Locate the cell with the specified text and output its (x, y) center coordinate. 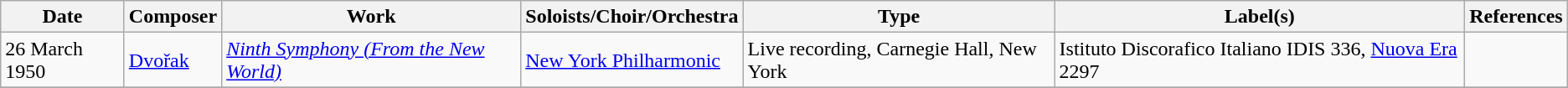
Soloists/Choir/Orchestra (632, 17)
Dvořak (173, 60)
26 March 1950 (63, 60)
Work (372, 17)
References (1516, 17)
Istituto Discorafico Italiano IDIS 336, Nuova Era 2297 (1260, 60)
Composer (173, 17)
Type (899, 17)
Date (63, 17)
Label(s) (1260, 17)
Ninth Symphony (From the New World) (372, 60)
Live recording, Carnegie Hall, New York (899, 60)
New York Philharmonic (632, 60)
